From the cell containing the given text, extract its center point as (X, Y) coordinate. 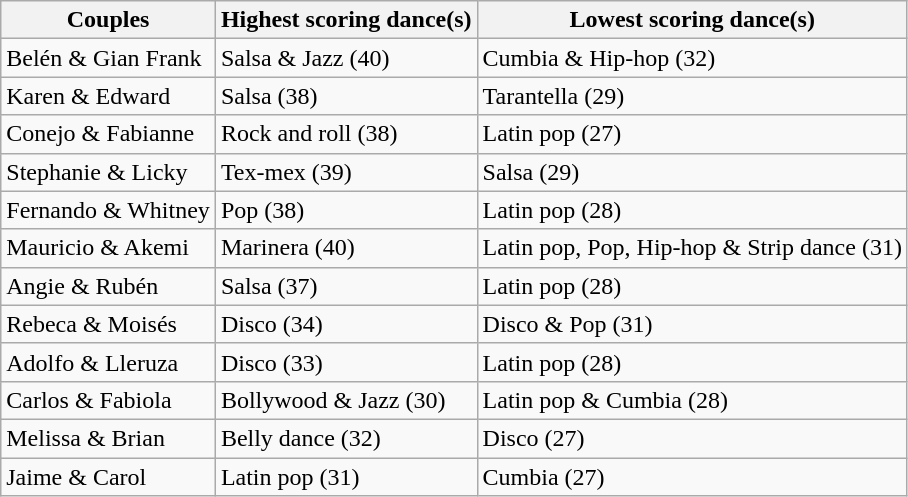
Latin pop, Pop, Hip-hop & Strip dance (31) (692, 248)
Angie & Rubén (108, 286)
Rock and roll (38) (346, 134)
Lowest scoring dance(s) (692, 20)
Karen & Edward (108, 96)
Melissa & Brian (108, 438)
Cumbia & Hip-hop (32) (692, 58)
Couples (108, 20)
Disco (34) (346, 324)
Fernando & Whitney (108, 210)
Pop (38) (346, 210)
Salsa (29) (692, 172)
Carlos & Fabiola (108, 400)
Disco & Pop (31) (692, 324)
Bollywood & Jazz (30) (346, 400)
Marinera (40) (346, 248)
Tarantella (29) (692, 96)
Mauricio & Akemi (108, 248)
Highest scoring dance(s) (346, 20)
Latin pop & Cumbia (28) (692, 400)
Salsa (37) (346, 286)
Belén & Gian Frank (108, 58)
Adolfo & Lleruza (108, 362)
Disco (33) (346, 362)
Latin pop (31) (346, 477)
Salsa (38) (346, 96)
Tex-mex (39) (346, 172)
Jaime & Carol (108, 477)
Rebeca & Moisés (108, 324)
Belly dance (32) (346, 438)
Cumbia (27) (692, 477)
Disco (27) (692, 438)
Conejo & Fabianne (108, 134)
Latin pop (27) (692, 134)
Stephanie & Licky (108, 172)
Salsa & Jazz (40) (346, 58)
